Return (X, Y) of the center of cell containing provided text 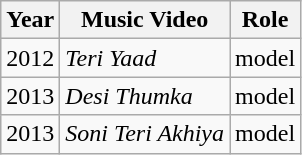
Music Video (145, 20)
Soni Teri Akhiya (145, 134)
Year (30, 20)
Teri Yaad (145, 58)
Role (266, 20)
2012 (30, 58)
Desi Thumka (145, 96)
